Provide the [x, y] coordinate of the cell's center where the given text is located.  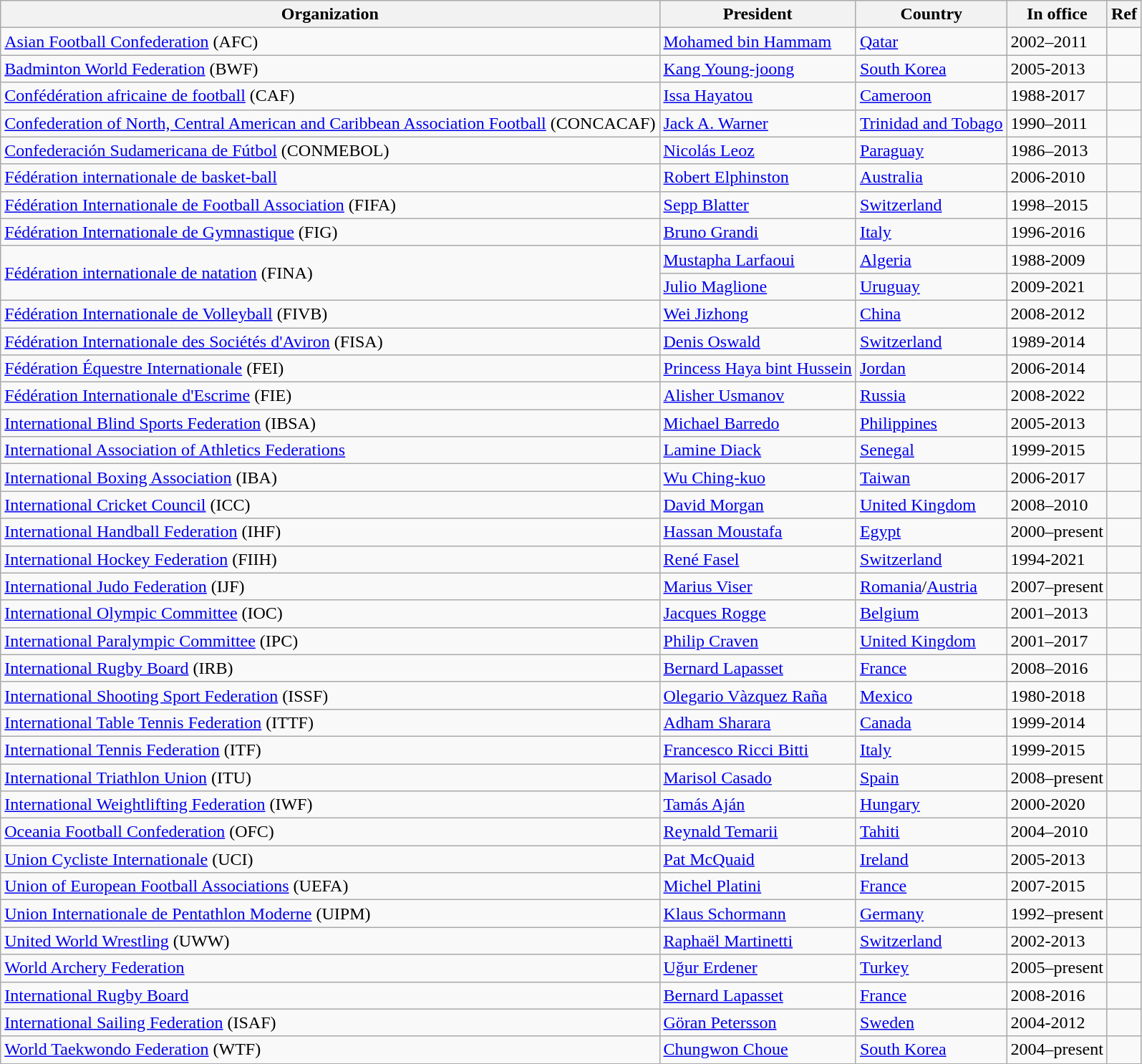
Philippines [931, 423]
2006-2014 [1057, 369]
2004-2012 [1057, 1022]
Russia [931, 396]
In office [1057, 14]
2008–present [1057, 777]
Belgium [931, 614]
International Paralympic Committee (IPC) [330, 641]
International Handball Federation (IHF) [330, 532]
Olegario Vàzquez Raña [758, 695]
Nicolás Leoz [758, 150]
Princess Haya bint Hussein [758, 369]
Union of European Football Associations (UEFA) [330, 886]
Oceania Football Confederation (OFC) [330, 832]
2001–2017 [1057, 641]
World Archery Federation [330, 968]
Hassan Moustafa [758, 532]
Ref [1124, 14]
Canada [931, 722]
Fédération Internationale des Sociétés d'Aviron (FISA) [330, 342]
International Blind Sports Federation (IBSA) [330, 423]
Julio Maglione [758, 286]
Michel Platini [758, 886]
Badminton World Federation (BWF) [330, 69]
Wu Ching-kuo [758, 478]
Cameroon [931, 96]
Ireland [931, 859]
2007-2015 [1057, 886]
International Association of Athletics Federations [330, 450]
International Olympic Committee (IOC) [330, 614]
Senegal [931, 450]
2008–2010 [1057, 505]
1998–2015 [1057, 205]
2004–2010 [1057, 832]
Uruguay [931, 286]
2008-2012 [1057, 314]
1999-2014 [1057, 722]
1988-2017 [1057, 96]
Mustapha Larfaoui [758, 259]
2002-2013 [1057, 941]
International Rugby Board (IRB) [330, 668]
Issa Hayatou [758, 96]
International Table Tennis Federation (ITTF) [330, 722]
Qatar [931, 42]
Tamás Aján [758, 805]
1986–2013 [1057, 150]
Uğur Erdener [758, 968]
International Rugby Board [330, 995]
Romania/Austria [931, 586]
Hungary [931, 805]
2009-2021 [1057, 286]
Marius Viser [758, 586]
World Taekwondo Federation (WTF) [330, 1050]
1992–present [1057, 914]
United World Wrestling (UWW) [330, 941]
Adham Sharara [758, 722]
Sweden [931, 1022]
Fédération internationale de natation (FINA) [330, 273]
Kang Young-joong [758, 69]
2008–2016 [1057, 668]
Jordan [931, 369]
Fédération Internationale de Gymnastique (FIG) [330, 232]
Confédération africaine de football (CAF) [330, 96]
International Cricket Council (ICC) [330, 505]
2000-2020 [1057, 805]
Algeria [931, 259]
2001–2013 [1057, 614]
Jacques Rogge [758, 614]
1996-2016 [1057, 232]
International Tennis Federation (ITF) [330, 750]
International Judo Federation (IJF) [330, 586]
International Triathlon Union (ITU) [330, 777]
Mexico [931, 695]
Fédération Internationale de Volleyball (FIVB) [330, 314]
Trinidad and Tobago [931, 123]
Tahiti [931, 832]
Raphaël Martinetti [758, 941]
Fédération Internationale d'Escrime (FIE) [330, 396]
Chungwon Choue [758, 1050]
International Boxing Association (IBA) [330, 478]
International Sailing Federation (ISAF) [330, 1022]
2008-2016 [1057, 995]
International Weightlifting Federation (IWF) [330, 805]
Klaus Schormann [758, 914]
Alisher Usmanov [758, 396]
2004–present [1057, 1050]
China [931, 314]
Mohamed bin Hammam [758, 42]
Union Internationale de Pentathlon Moderne (UIPM) [330, 914]
2006-2010 [1057, 178]
Marisol Casado [758, 777]
Country [931, 14]
Fédération Internationale de Football Association (FIFA) [330, 205]
David Morgan [758, 505]
Jack A. Warner [758, 123]
Egypt [931, 532]
Fédération Équestre Internationale (FEI) [330, 369]
Sepp Blatter [758, 205]
Taiwan [931, 478]
Confederación Sudamericana de Fútbol (CONMEBOL) [330, 150]
Fédération internationale de basket-ball [330, 178]
2000–present [1057, 532]
1989-2014 [1057, 342]
Philip Craven [758, 641]
Denis Oswald [758, 342]
Lamine Diack [758, 450]
Göran Petersson [758, 1022]
2006-2017 [1057, 478]
Bruno Grandi [758, 232]
Francesco Ricci Bitti [758, 750]
Michael Barredo [758, 423]
Paraguay [931, 150]
2005–present [1057, 968]
Australia [931, 178]
Asian Football Confederation (AFC) [330, 42]
2002–2011 [1057, 42]
Robert Elphinston [758, 178]
Germany [931, 914]
René Fasel [758, 559]
1994-2021 [1057, 559]
Confederation of North, Central American and Caribbean Association Football (CONCACAF) [330, 123]
1988-2009 [1057, 259]
Turkey [931, 968]
Organization [330, 14]
2007–present [1057, 586]
1990–2011 [1057, 123]
President [758, 14]
International Shooting Sport Federation (ISSF) [330, 695]
Pat McQuaid [758, 859]
Wei Jizhong [758, 314]
International Hockey Federation (FIIH) [330, 559]
Union Cycliste Internationale (UCI) [330, 859]
1980-2018 [1057, 695]
Reynald Temarii [758, 832]
Spain [931, 777]
2008-2022 [1057, 396]
